Capture the cell that displays the provided text and extract its (X, Y) central coordinate. 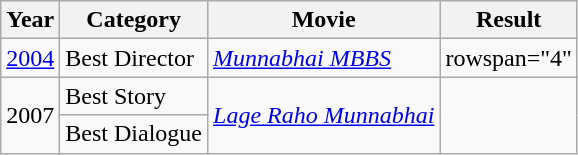
Result (509, 20)
2007 (30, 115)
Category (134, 20)
Lage Raho Munnabhai (324, 115)
Best Dialogue (134, 134)
Best Story (134, 96)
Munnabhai MBBS (324, 58)
rowspan="4" (509, 58)
Year (30, 20)
Best Director (134, 58)
2004 (30, 58)
Movie (324, 20)
